Search for the cell housing the specified text and yield its (X, Y) center coordinate. 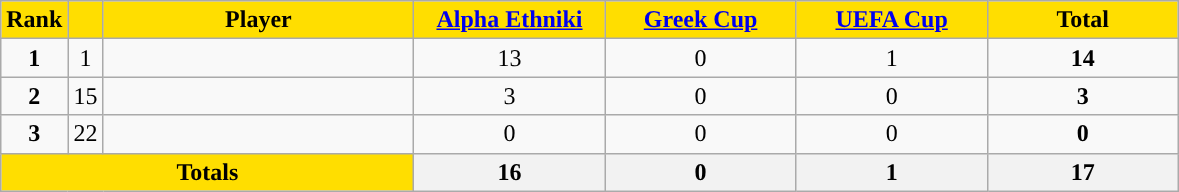
2 (34, 96)
17 (1082, 172)
14 (1082, 58)
UEFA Cup (892, 20)
Player (258, 20)
Alpha Ethniki (510, 20)
16 (510, 172)
15 (86, 96)
Rank (34, 20)
Total (1082, 20)
22 (86, 134)
13 (510, 58)
Totals (208, 172)
Greek Cup (700, 20)
